Search for the cell housing the specified text and yield its (x, y) center coordinate. 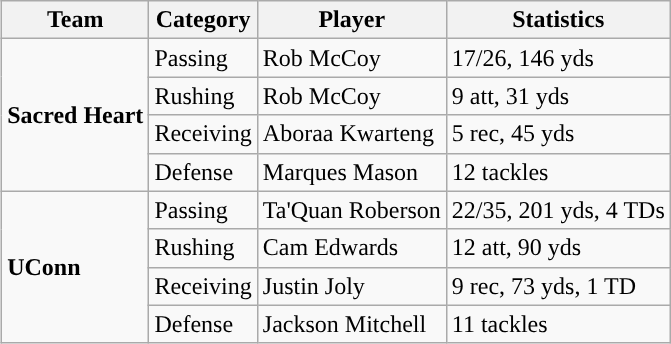
Aboraa Kwarteng (352, 134)
11 tackles (558, 324)
Category (203, 20)
Justin Joly (352, 286)
5 rec, 45 yds (558, 134)
22/35, 201 yds, 4 TDs (558, 210)
Statistics (558, 20)
12 att, 90 yds (558, 248)
Team (76, 20)
Sacred Heart (76, 115)
Jackson Mitchell (352, 324)
Cam Edwards (352, 248)
Player (352, 20)
UConn (76, 267)
12 tackles (558, 172)
17/26, 146 yds (558, 58)
Ta'Quan Roberson (352, 210)
9 rec, 73 yds, 1 TD (558, 286)
9 att, 31 yds (558, 96)
Marques Mason (352, 172)
